Identify which cell holds the provided text, then report its [x, y] central coordinate. 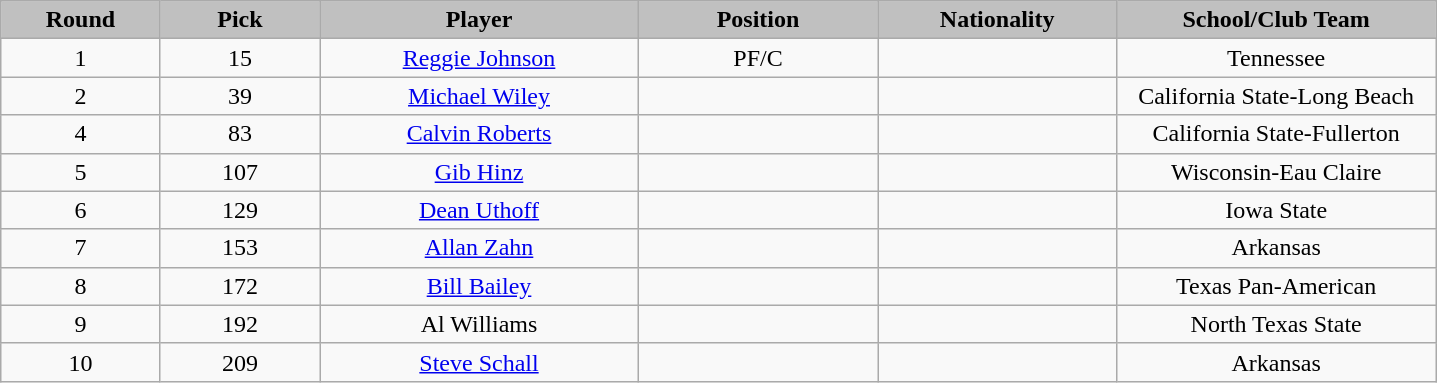
California State-Long Beach [1276, 96]
Calvin Roberts [480, 134]
Tennessee [1276, 58]
Al Williams [480, 324]
172 [240, 286]
9 [80, 324]
7 [80, 248]
Allan Zahn [480, 248]
8 [80, 286]
39 [240, 96]
Wisconsin-Eau Claire [1276, 172]
Player [480, 20]
Pick [240, 20]
Dean Uthoff [480, 210]
192 [240, 324]
153 [240, 248]
1 [80, 58]
Gib Hinz [480, 172]
209 [240, 362]
15 [240, 58]
5 [80, 172]
Position [758, 20]
10 [80, 362]
Bill Bailey [480, 286]
School/Club Team [1276, 20]
North Texas State [1276, 324]
California State-Fullerton [1276, 134]
Reggie Johnson [480, 58]
4 [80, 134]
129 [240, 210]
107 [240, 172]
Michael Wiley [480, 96]
Nationality [998, 20]
Round [80, 20]
6 [80, 210]
PF/C [758, 58]
Iowa State [1276, 210]
Steve Schall [480, 362]
2 [80, 96]
83 [240, 134]
Texas Pan-American [1276, 286]
